Detect which cell encompasses the target text, then output its (x, y) center coordinate. 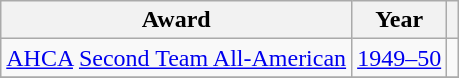
1949–50 (400, 58)
AHCA Second Team All-American (176, 58)
Year (400, 20)
Award (176, 20)
